Search for the cell housing the specified text and yield its (X, Y) center coordinate. 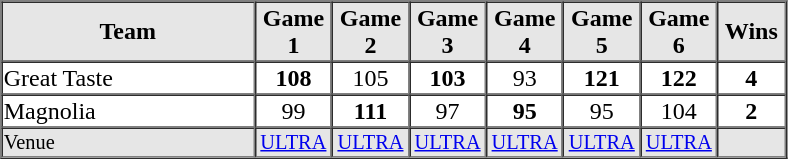
122 (678, 78)
Game 2 (370, 32)
121 (602, 78)
111 (370, 110)
Team (128, 32)
103 (448, 78)
4 (751, 78)
Game 6 (678, 32)
108 (294, 78)
Game 1 (294, 32)
Game 3 (448, 32)
93 (524, 78)
104 (678, 110)
Magnolia (128, 110)
97 (448, 110)
105 (370, 78)
2 (751, 110)
Game 5 (602, 32)
Game 4 (524, 32)
Venue (128, 143)
Great Taste (128, 78)
99 (294, 110)
Wins (751, 32)
